Search for the cell housing the specified text and yield its (X, Y) center coordinate. 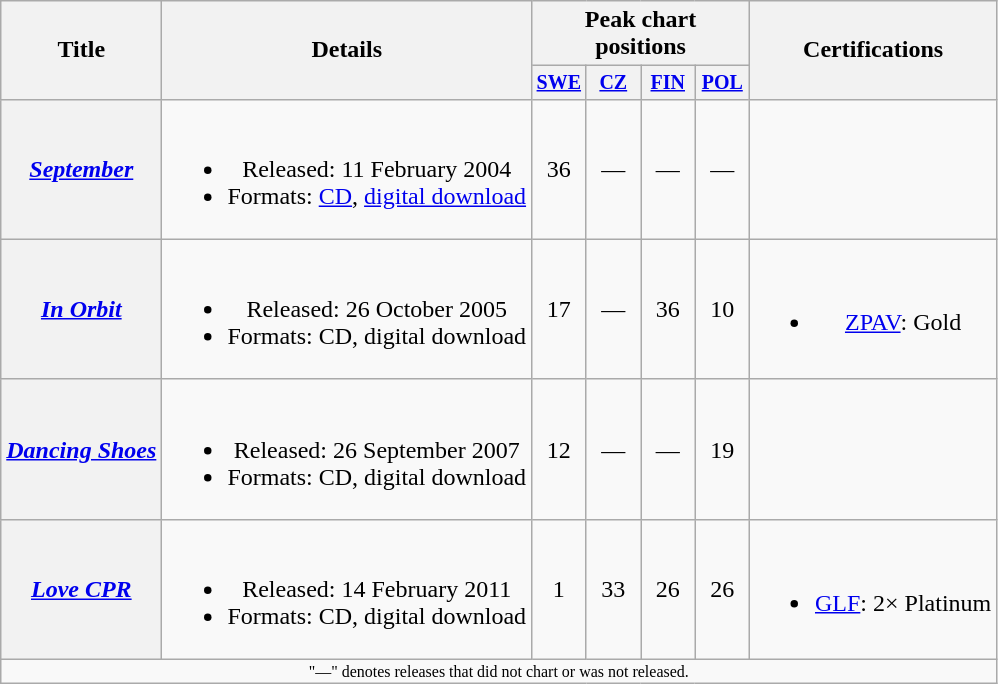
12 (559, 449)
ZPAV: Gold (872, 309)
Peak chart positions (641, 34)
CZ (613, 82)
33 (613, 589)
In Orbit (82, 309)
"—" denotes releases that did not chart or was not released. (499, 672)
Love CPR (82, 589)
Released: 26 September 2007Formats: CD, digital download (347, 449)
POL (722, 82)
19 (722, 449)
Released: 26 October 2005Formats: CD, digital download (347, 309)
17 (559, 309)
GLF: 2× Platinum (872, 589)
Released: 11 February 2004Formats: CD, digital download (347, 169)
Title (82, 50)
1 (559, 589)
Certifications (872, 50)
SWE (559, 82)
September (82, 169)
Dancing Shoes (82, 449)
FIN (668, 82)
Details (347, 50)
Released: 14 February 2011Formats: CD, digital download (347, 589)
10 (722, 309)
